From the cell containing the given text, extract its center point as (X, Y) coordinate. 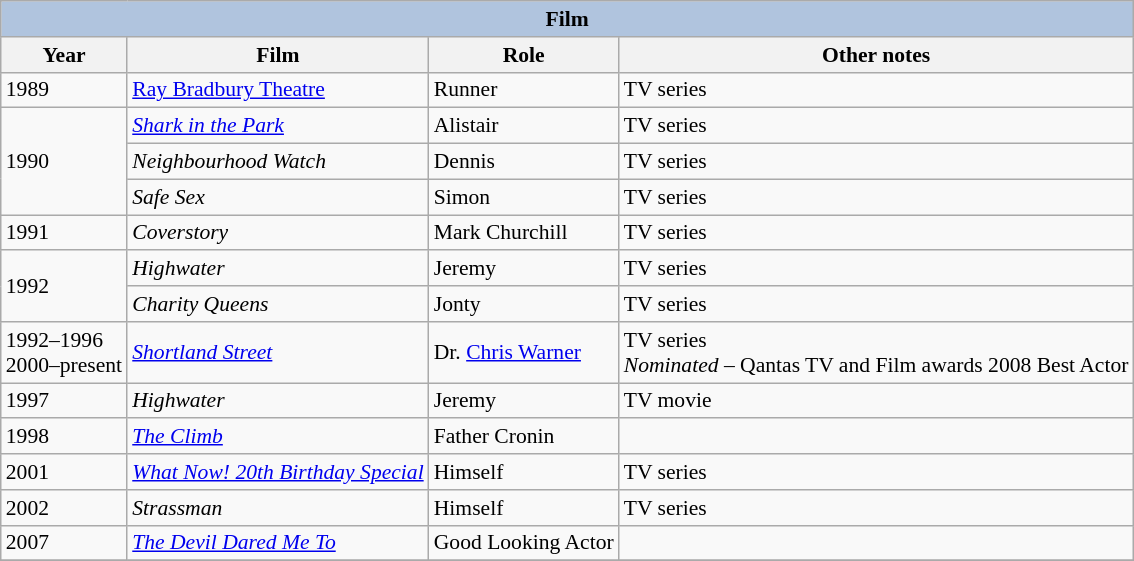
Father Cronin (524, 437)
TV movie (876, 401)
Strassman (278, 508)
Simon (524, 197)
1998 (64, 437)
1990 (64, 162)
2001 (64, 472)
The Climb (278, 437)
Coverstory (278, 233)
TV seriesNominated – Qantas TV and Film awards 2008 Best Actor (876, 352)
Dennis (524, 162)
Dr. Chris Warner (524, 352)
1989 (64, 90)
1997 (64, 401)
Neighbourhood Watch (278, 162)
Runner (524, 90)
2002 (64, 508)
2007 (64, 543)
Shark in the Park (278, 126)
Good Looking Actor (524, 543)
Jonty (524, 304)
Ray Bradbury Theatre (278, 90)
1991 (64, 233)
Alistair (524, 126)
What Now! 20th Birthday Special (278, 472)
Shortland Street (278, 352)
Safe Sex (278, 197)
Other notes (876, 55)
Charity Queens (278, 304)
1992–19962000–present (64, 352)
Mark Churchill (524, 233)
1992 (64, 286)
The Devil Dared Me To (278, 543)
Year (64, 55)
Role (524, 55)
